Output the [x, y] coordinate of the center of the cell containing the given text.  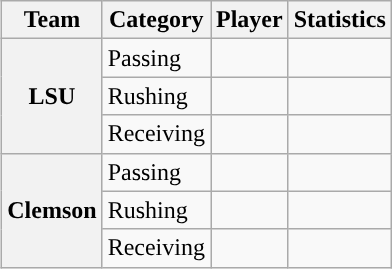
LSU [52, 96]
Clemson [52, 210]
Category [156, 20]
Player [249, 20]
Team [52, 20]
Statistics [340, 20]
